Capture the cell that displays the provided text and extract its (X, Y) central coordinate. 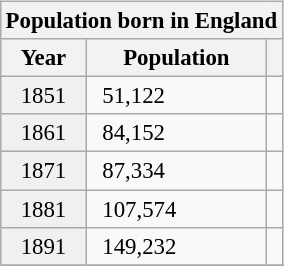
1881 (43, 209)
149,232 (177, 246)
1851 (43, 96)
51,122 (177, 96)
1861 (43, 133)
1871 (43, 171)
87,334 (177, 171)
84,152 (177, 133)
Population (177, 58)
1891 (43, 246)
Year (43, 58)
Population born in England (141, 21)
107,574 (177, 209)
